From the cell containing the given text, extract its center point as (X, Y) coordinate. 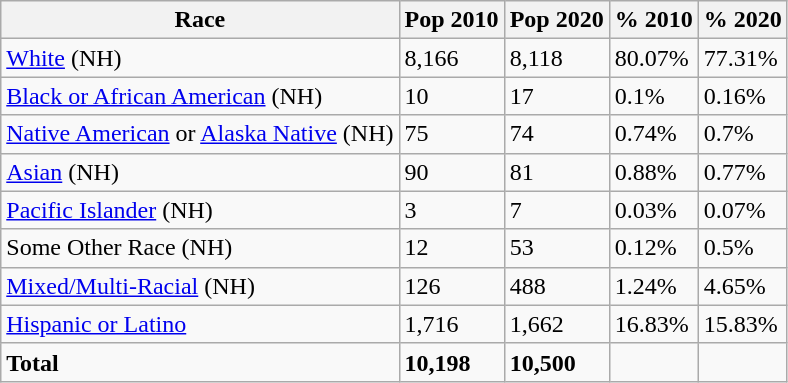
Asian (NH) (200, 172)
0.7% (742, 134)
0.5% (742, 248)
0.16% (742, 96)
1,662 (556, 324)
17 (556, 96)
% 2020 (742, 20)
Some Other Race (NH) (200, 248)
0.77% (742, 172)
77.31% (742, 58)
80.07% (654, 58)
74 (556, 134)
53 (556, 248)
0.88% (654, 172)
15.83% (742, 324)
126 (452, 286)
7 (556, 210)
75 (452, 134)
8,166 (452, 58)
488 (556, 286)
Pop 2010 (452, 20)
Total (200, 362)
81 (556, 172)
0.12% (654, 248)
Hispanic or Latino (200, 324)
White (NH) (200, 58)
10,198 (452, 362)
0.07% (742, 210)
Pop 2020 (556, 20)
3 (452, 210)
10,500 (556, 362)
Pacific Islander (NH) (200, 210)
1,716 (452, 324)
8,118 (556, 58)
10 (452, 96)
1.24% (654, 286)
Black or African American (NH) (200, 96)
12 (452, 248)
Native American or Alaska Native (NH) (200, 134)
0.03% (654, 210)
Mixed/Multi-Racial (NH) (200, 286)
0.74% (654, 134)
90 (452, 172)
16.83% (654, 324)
0.1% (654, 96)
% 2010 (654, 20)
4.65% (742, 286)
Race (200, 20)
